Return (X, Y) of the center of cell containing provided text 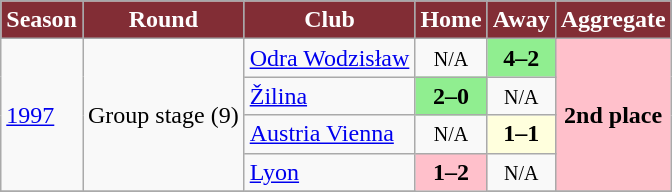
1–1 (521, 134)
Odra Wodzisław (330, 58)
Round (163, 20)
Aggregate (613, 20)
Season (42, 20)
Lyon (330, 172)
Group stage (9) (163, 115)
1–2 (451, 172)
1997 (42, 115)
Away (521, 20)
Žilina (330, 96)
Austria Vienna (330, 134)
2–0 (451, 96)
Club (330, 20)
Home (451, 20)
4–2 (521, 58)
2nd place (613, 115)
